Detect which cell encompasses the target text, then output its (X, Y) center coordinate. 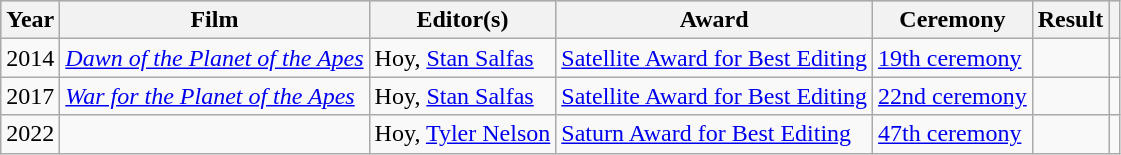
22nd ceremony (953, 96)
Editor(s) (462, 20)
47th ceremony (953, 134)
2017 (30, 96)
2014 (30, 58)
Award (714, 20)
Ceremony (953, 20)
Hoy, Tyler Nelson (462, 134)
Saturn Award for Best Editing (714, 134)
2022 (30, 134)
War for the Planet of the Apes (214, 96)
Dawn of the Planet of the Apes (214, 58)
Result (1070, 20)
Year (30, 20)
Film (214, 20)
19th ceremony (953, 58)
